Identify which cell holds the provided text, then report its (x, y) central coordinate. 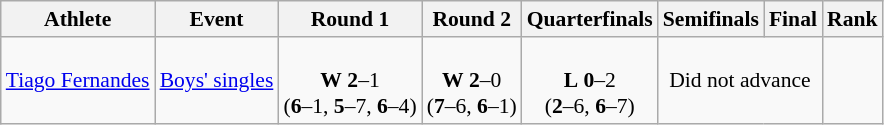
W 2–1 (6–1, 5–7, 6–4) (350, 80)
L 0–2 (2–6, 6–7) (590, 80)
Event (217, 19)
Rank (852, 19)
Round 2 (472, 19)
Final (793, 19)
Round 1 (350, 19)
Quarterfinals (590, 19)
Semifinals (711, 19)
Did not advance (740, 80)
W 2–0 (7–6, 6–1) (472, 80)
Boys' singles (217, 80)
Tiago Fernandes (78, 80)
Athlete (78, 19)
